Locate the cell with the specified text and output its (x, y) center coordinate. 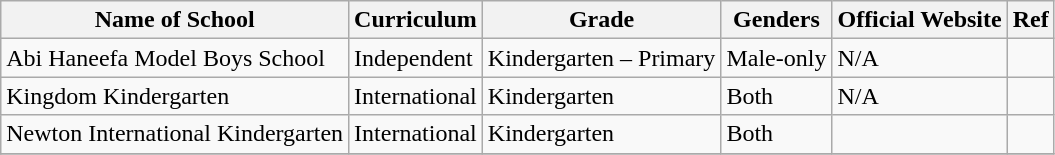
Kindergarten – Primary (602, 58)
Abi Haneefa Model Boys School (175, 58)
Official Website (920, 20)
Male-only (776, 58)
Independent (416, 58)
Ref (1030, 20)
Curriculum (416, 20)
Genders (776, 20)
Newton International Kindergarten (175, 134)
Name of School (175, 20)
Grade (602, 20)
Kingdom Kindergarten (175, 96)
